Find where the given text appears and provide that cell's center as [X, Y] coordinate. 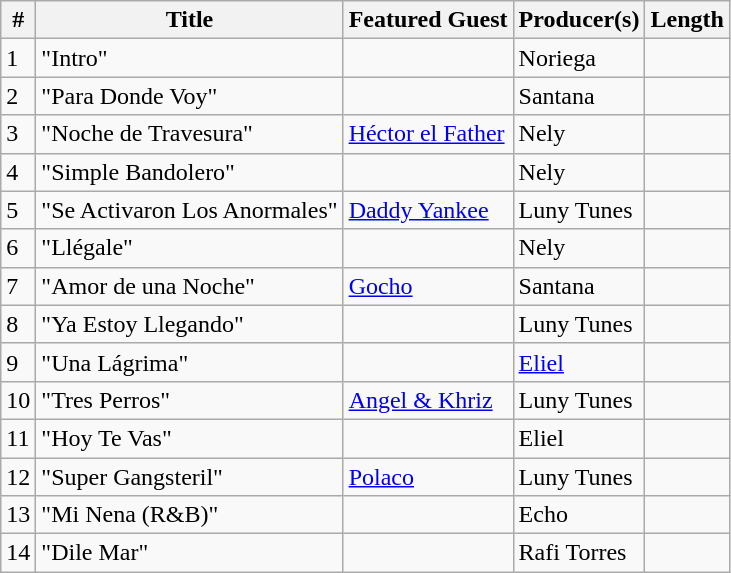
"Intro" [190, 58]
3 [18, 134]
"Para Donde Voy" [190, 96]
Daddy Yankee [428, 210]
Héctor el Father [428, 134]
1 [18, 58]
12 [18, 477]
5 [18, 210]
"Tres Perros" [190, 400]
Angel & Khriz [428, 400]
Producer(s) [579, 20]
"Llégale" [190, 248]
Featured Guest [428, 20]
"Ya Estoy Llegando" [190, 324]
"Hoy Te Vas" [190, 438]
"Super Gangsteril" [190, 477]
Rafi Torres [579, 553]
9 [18, 362]
Noriega [579, 58]
Polaco [428, 477]
11 [18, 438]
2 [18, 96]
13 [18, 515]
"Una Lágrima" [190, 362]
4 [18, 172]
8 [18, 324]
"Dile Mar" [190, 553]
Gocho [428, 286]
Length [687, 20]
Echo [579, 515]
14 [18, 553]
# [18, 20]
7 [18, 286]
"Noche de Travesura" [190, 134]
"Se Activaron Los Anormales" [190, 210]
10 [18, 400]
"Amor de una Noche" [190, 286]
6 [18, 248]
Title [190, 20]
"Simple Bandolero" [190, 172]
"Mi Nena (R&B)" [190, 515]
